Determine the (X, Y) coordinate at the center of the cell enclosing the given text.  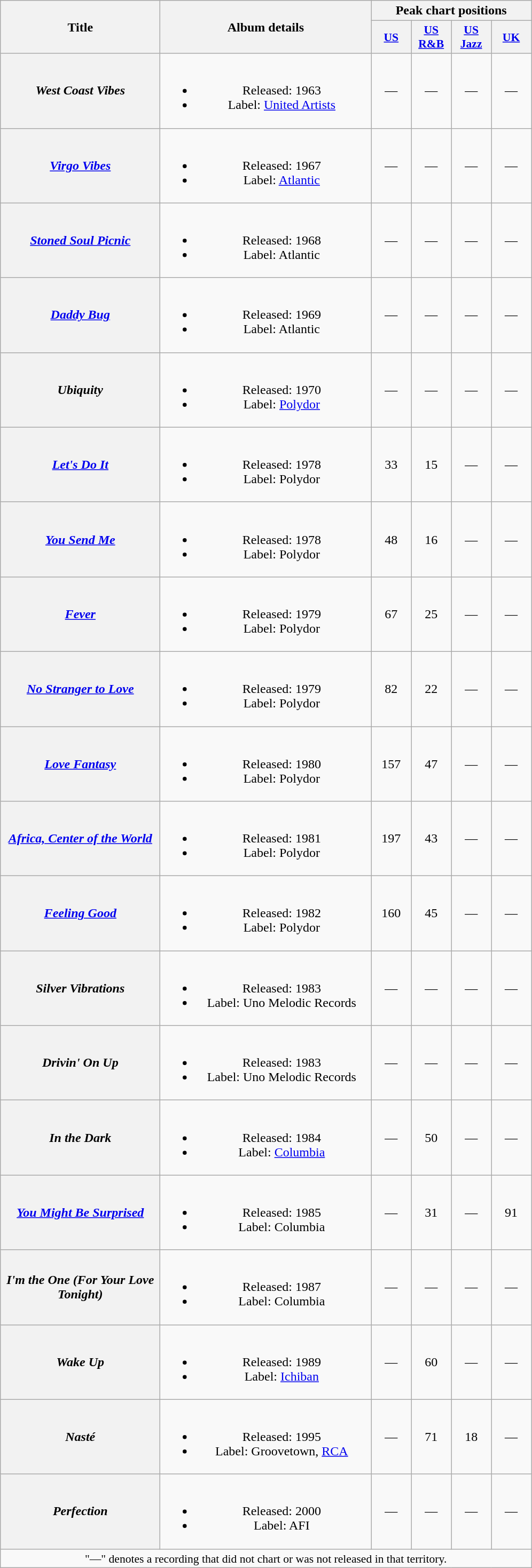
US Jazz (471, 37)
You Might Be Surprised (80, 1212)
Released: 2000Label: AFI (266, 1511)
82 (391, 689)
47 (432, 763)
Album details (266, 27)
Africa, Center of the World (80, 839)
Released: 1982Label: Polydor (266, 913)
Released: 1969Label: Atlantic (266, 315)
43 (432, 839)
Peak chart positions (451, 11)
Released: 1989Label: Ichiban (266, 1362)
Released: 1995Label: Groovetown, RCA (266, 1437)
Released: 1963Label: United Artists (266, 91)
You Send Me (80, 539)
25 (432, 614)
West Coast Vibes (80, 91)
Ubiquity (80, 390)
Silver Vibrations (80, 988)
91 (512, 1212)
Feeling Good (80, 913)
16 (432, 539)
I'm the One (For Your Love Tonight) (80, 1287)
18 (471, 1437)
Fever (80, 614)
Released: 1987Label: Columbia (266, 1287)
US R&B (432, 37)
60 (432, 1362)
Daddy Bug (80, 315)
197 (391, 839)
Drivin' On Up (80, 1063)
160 (391, 913)
In the Dark (80, 1138)
Stoned Soul Picnic (80, 240)
No Stranger to Love (80, 689)
Love Fantasy (80, 763)
Nasté (80, 1437)
Let's Do It (80, 464)
67 (391, 614)
"—" denotes a recording that did not chart or was not released in that territory. (266, 1558)
Released: 1981Label: Polydor (266, 839)
15 (432, 464)
Released: 1967Label: Atlantic (266, 166)
Virgo Vibes (80, 166)
48 (391, 539)
Released: 1985Label: Columbia (266, 1212)
50 (432, 1138)
Released: 1968Label: Atlantic (266, 240)
US (391, 37)
Wake Up (80, 1362)
22 (432, 689)
157 (391, 763)
71 (432, 1437)
UK (512, 37)
Released: 1980Label: Polydor (266, 763)
31 (432, 1212)
33 (391, 464)
Title (80, 27)
Released: 1970Label: Polydor (266, 390)
45 (432, 913)
Released: 1984Label: Columbia (266, 1138)
Perfection (80, 1511)
